Locate the cell with the specified text and output its [X, Y] center coordinate. 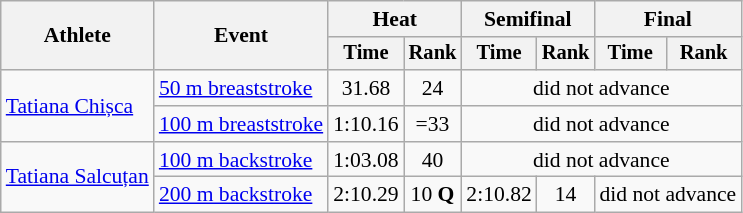
Tatiana Salcuțan [78, 178]
2:10.29 [366, 195]
Athlete [78, 36]
14 [566, 195]
Semifinal [528, 19]
40 [433, 160]
10 Q [433, 195]
Final [668, 19]
50 m breaststroke [241, 88]
31.68 [366, 88]
100 m backstroke [241, 160]
1:10.16 [366, 124]
Tatiana Chișca [78, 106]
2:10.82 [498, 195]
24 [433, 88]
100 m breaststroke [241, 124]
Heat [394, 19]
=33 [433, 124]
Event [241, 36]
1:03.08 [366, 160]
200 m backstroke [241, 195]
